Return the [x, y] coordinate for the center point of the cell that contains the specified text.  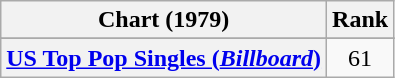
US Top Pop Singles (Billboard) [164, 58]
Rank [360, 20]
61 [360, 58]
Chart (1979) [164, 20]
